Output the (x, y) coordinate of the center of the cell containing the given text.  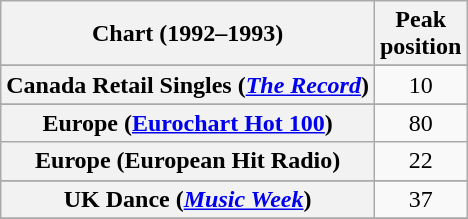
Canada Retail Singles (The Record) (188, 85)
37 (420, 199)
UK Dance (Music Week) (188, 199)
10 (420, 85)
80 (420, 123)
Europe (European Hit Radio) (188, 161)
Chart (1992–1993) (188, 34)
Europe (Eurochart Hot 100) (188, 123)
Peakposition (420, 34)
22 (420, 161)
